Capture the cell that displays the provided text and extract its [x, y] central coordinate. 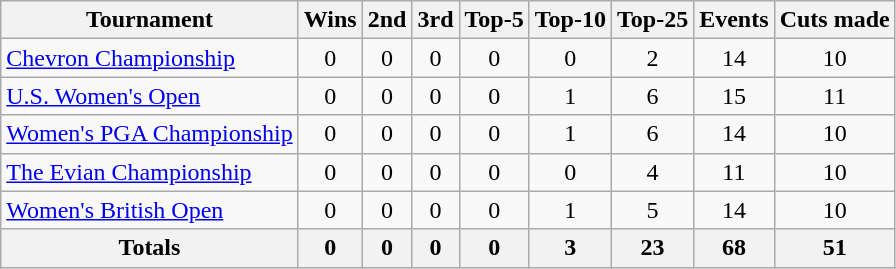
Events [734, 20]
Wins [330, 20]
Tournament [150, 20]
3 [570, 248]
2 [652, 58]
51 [834, 248]
Totals [150, 248]
3rd [436, 20]
U.S. Women's Open [150, 96]
23 [652, 248]
Top-25 [652, 20]
Top-10 [570, 20]
Top-5 [494, 20]
The Evian Championship [150, 172]
4 [652, 172]
Women's British Open [150, 210]
Chevron Championship [150, 58]
15 [734, 96]
5 [652, 210]
2nd [387, 20]
68 [734, 248]
Cuts made [834, 20]
Women's PGA Championship [150, 134]
